Return (x, y) of the center of cell containing provided text 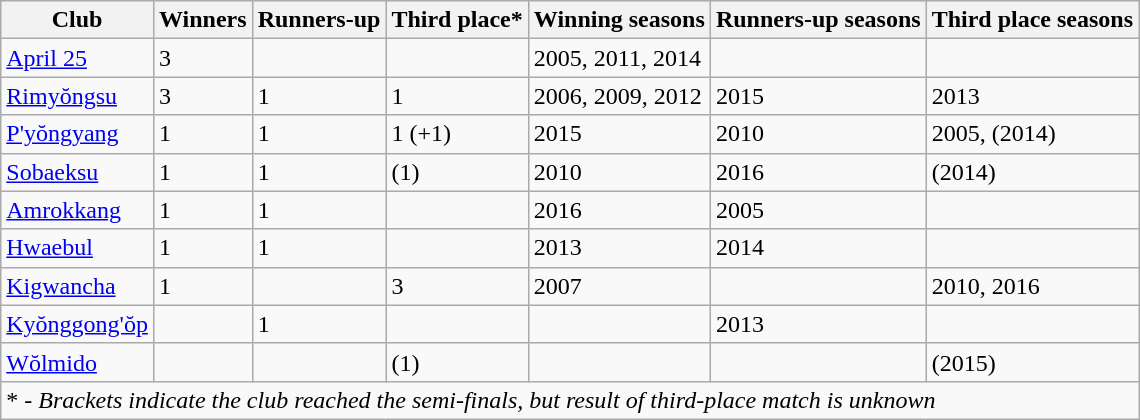
2005, (2014) (1032, 134)
Third place seasons (1032, 20)
2005 (818, 210)
Runners-up (319, 20)
April 25 (78, 58)
1 (+1) (457, 134)
Kigwancha (78, 286)
2014 (818, 248)
Sobaeksu (78, 172)
Winning seasons (619, 20)
(2015) (1032, 362)
2005, 2011, 2014 (619, 58)
2007 (619, 286)
2010, 2016 (1032, 286)
Wŏlmido (78, 362)
Third place* (457, 20)
* - Brackets indicate the club reached the semi-finals, but result of third-place match is unknown (570, 400)
(2014) (1032, 172)
Club (78, 20)
Winners (202, 20)
Amrokkang (78, 210)
Hwaebul (78, 248)
P'yŏngyang (78, 134)
Kyŏnggong'ŏp (78, 324)
Rimyŏngsu (78, 96)
Runners-up seasons (818, 20)
2006, 2009, 2012 (619, 96)
